Scan for the cell matching the given text and deliver its [x, y] coordinate at center. 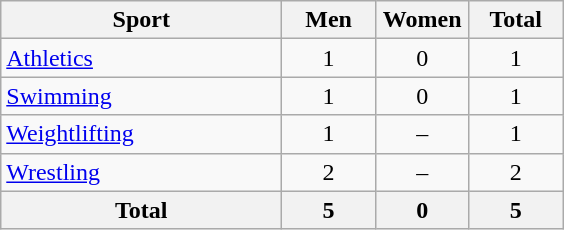
Sport [142, 20]
Women [422, 20]
Wrestling [142, 172]
Swimming [142, 96]
Athletics [142, 58]
Men [329, 20]
Weightlifting [142, 134]
